For the text-containing cell, return its midpoint in (X, Y) coordinate format. 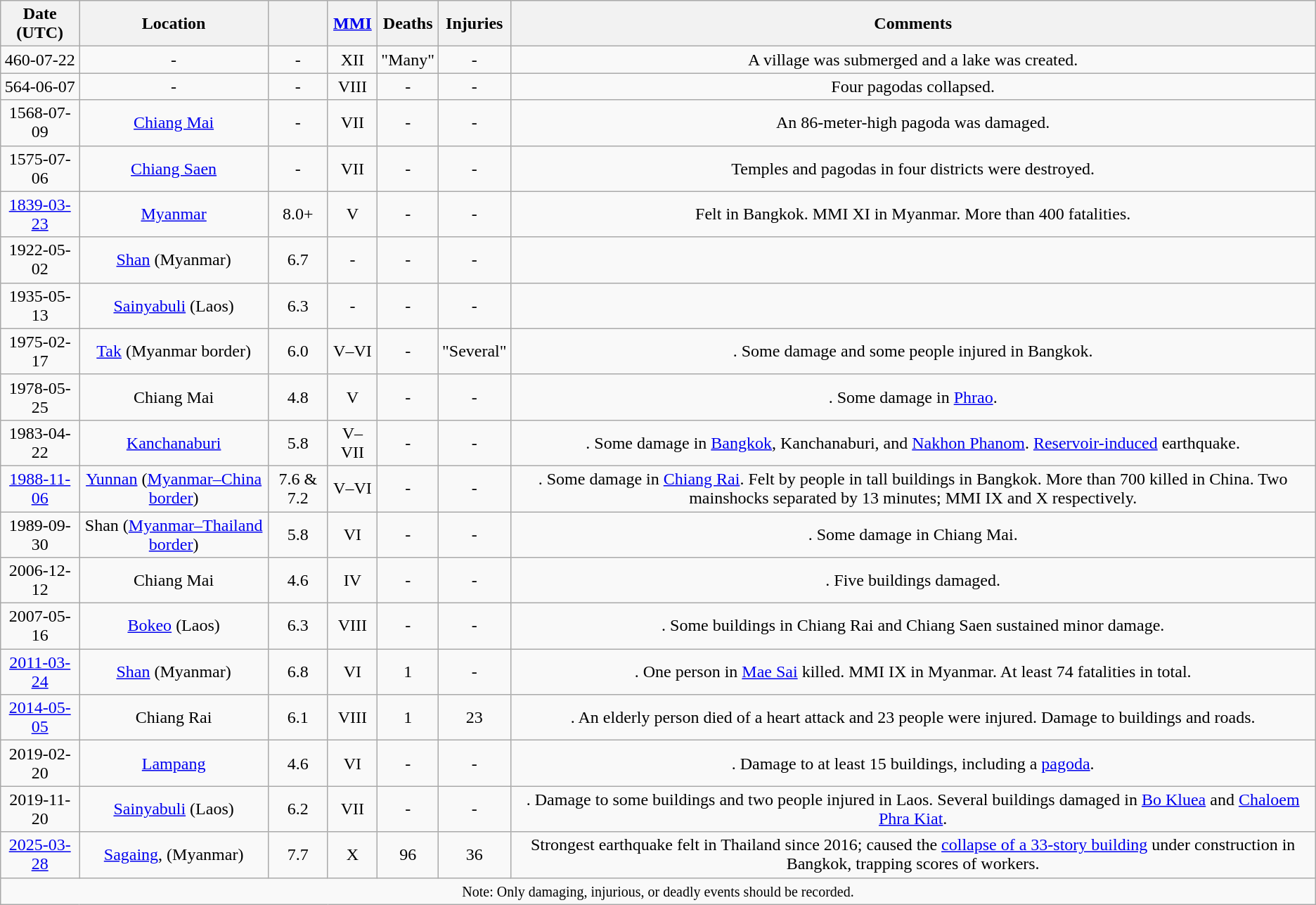
8.0+ (298, 214)
1935-05-13 (40, 305)
Bokeo (Laos) (174, 626)
2011-03-24 (40, 672)
Tak (Myanmar border) (174, 352)
XII (353, 60)
. Some damage in Phrao. (912, 397)
Shan (Myanmar–Thailand border) (174, 534)
1575-07-06 (40, 169)
"Many" (408, 60)
Temples and pagodas in four districts were destroyed. (912, 169)
1988-11-06 (40, 488)
1978-05-25 (40, 397)
2019-02-20 (40, 764)
"Several" (474, 352)
. An elderly person died of a heart attack and 23 people were injured. Damage to buildings and roads. (912, 717)
Felt in Bangkok. MMI XI in Myanmar. More than 400 fatalities. (912, 214)
1839-03-23 (40, 214)
Lampang (174, 764)
Injuries (474, 24)
. Damage to some buildings and two people injured in Laos. Several buildings damaged in Bo Kluea and Chaloem Phra Kiat. (912, 809)
23 (474, 717)
460-07-22 (40, 60)
X (353, 855)
Chiang Rai (174, 717)
. Five buildings damaged. (912, 581)
V–VII (353, 443)
Sagaing, (Myanmar) (174, 855)
6.2 (298, 809)
An 86-meter-high pagoda was damaged. (912, 122)
. Damage to at least 15 buildings, including a pagoda. (912, 764)
. Some buildings in Chiang Rai and Chiang Saen sustained minor damage. (912, 626)
Date (UTC) (40, 24)
6.0 (298, 352)
Yunnan (Myanmar–China border) (174, 488)
2007-05-16 (40, 626)
4.8 (298, 397)
564-06-07 (40, 86)
IV (353, 581)
Myanmar (174, 214)
2014-05-05 (40, 717)
96 (408, 855)
. Some damage in Bangkok, Kanchanaburi, and Nakhon Phanom. Reservoir-induced earthquake. (912, 443)
2025-03-28 (40, 855)
Note: Only damaging, injurious, or deadly events should be recorded. (658, 891)
1983-04-22 (40, 443)
6.1 (298, 717)
2019-11-20 (40, 809)
A village was submerged and a lake was created. (912, 60)
1975-02-17 (40, 352)
Four pagodas collapsed. (912, 86)
36 (474, 855)
1989-09-30 (40, 534)
. One person in Mae Sai killed. MMI IX in Myanmar. At least 74 fatalities in total. (912, 672)
1922-05-02 (40, 260)
7.7 (298, 855)
2006-12-12 (40, 581)
. Some damage in Chiang Mai. (912, 534)
MMI (353, 24)
7.6 & 7.2 (298, 488)
6.7 (298, 260)
Location (174, 24)
Comments (912, 24)
Kanchanaburi (174, 443)
Chiang Saen (174, 169)
Deaths (408, 24)
1568-07-09 (40, 122)
6.8 (298, 672)
. Some damage and some people injured in Bangkok. (912, 352)
